Output the (x, y) coordinate of the center of the cell containing the given text.  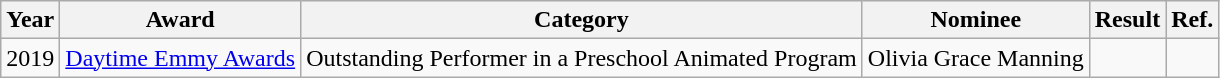
Outstanding Performer in a Preschool Animated Program (582, 58)
Ref. (1192, 20)
Award (180, 20)
2019 (30, 58)
Nominee (976, 20)
Category (582, 20)
Year (30, 20)
Olivia Grace Manning (976, 58)
Result (1127, 20)
Daytime Emmy Awards (180, 58)
